Return [X, Y] of the center of cell containing provided text 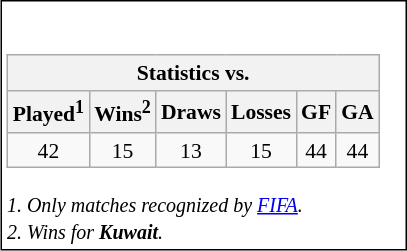
Statistics vs. Played1 Wins2 Draws Losses GF GA 42 15 13 15 44 44 1. Only matches recognized by FIFA. 2. Wins for Kuwait. [204, 124]
Wins2 [122, 112]
Losses [261, 112]
GA [358, 112]
42 [48, 150]
13 [191, 150]
Played1 [48, 112]
Statistics vs. [194, 73]
Draws [191, 112]
GF [316, 112]
